Return the (X, Y) coordinate for the center point of the cell that contains the specified text.  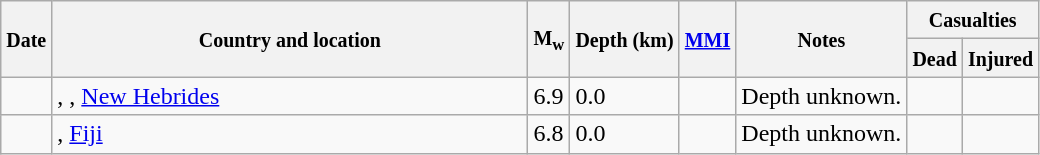
, , New Hebrides (290, 96)
Mw (549, 39)
Casualties (973, 20)
6.9 (549, 96)
Injured (1000, 58)
MMI (708, 39)
, Fiji (290, 134)
Country and location (290, 39)
Date (26, 39)
6.8 (549, 134)
Depth (km) (624, 39)
Dead (935, 58)
Notes (822, 39)
